For the text-containing cell, return its midpoint in [X, Y] coordinate format. 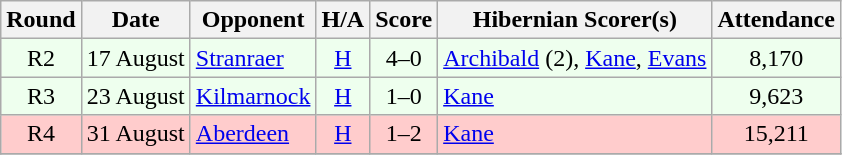
17 August [136, 58]
31 August [136, 134]
1–0 [404, 96]
Hibernian Scorer(s) [575, 20]
9,623 [776, 96]
1–2 [404, 134]
R4 [41, 134]
Round [41, 20]
R2 [41, 58]
R3 [41, 96]
Stranraer [253, 58]
23 August [136, 96]
4–0 [404, 58]
Score [404, 20]
8,170 [776, 58]
Aberdeen [253, 134]
15,211 [776, 134]
H/A [343, 20]
Date [136, 20]
Archibald (2), Kane, Evans [575, 58]
Opponent [253, 20]
Attendance [776, 20]
Kilmarnock [253, 96]
